From the cell containing the given text, extract its center point as [x, y] coordinate. 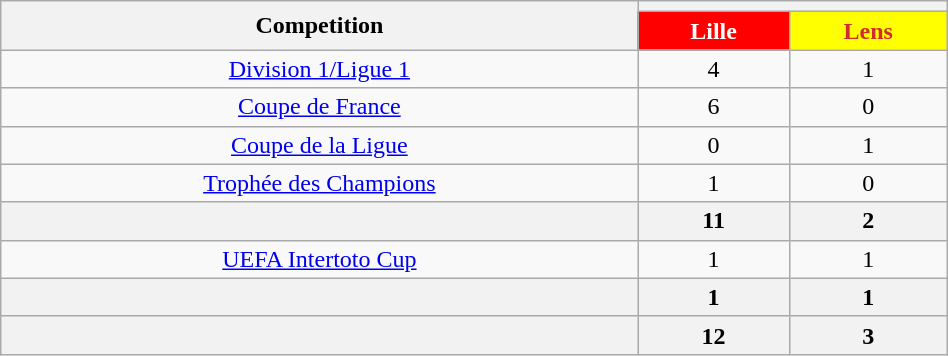
Lille [714, 31]
6 [714, 107]
Trophée des Champions [320, 183]
Coupe de France [320, 107]
4 [714, 69]
Competition [320, 26]
Coupe de la Ligue [320, 145]
11 [714, 221]
Division 1/Ligue 1 [320, 69]
2 [868, 221]
12 [714, 335]
UEFA Intertoto Cup [320, 259]
Lens [868, 31]
3 [868, 335]
